Scan for the cell matching the given text and deliver its [x, y] coordinate at center. 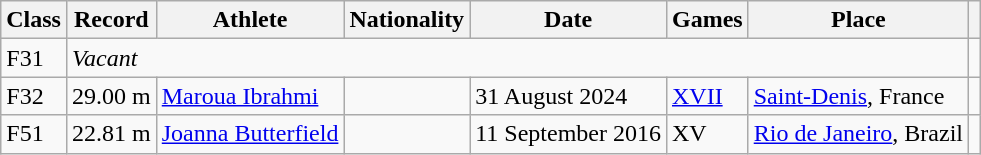
Class [34, 20]
F32 [34, 96]
Athlete [250, 20]
Record [111, 20]
11 September 2016 [568, 134]
XV [707, 134]
29.00 m [111, 96]
22.81 m [111, 134]
Date [568, 20]
Saint-Denis, France [858, 96]
Joanna Butterfield [250, 134]
F31 [34, 58]
Games [707, 20]
Place [858, 20]
F51 [34, 134]
31 August 2024 [568, 96]
Nationality [407, 20]
Rio de Janeiro, Brazil [858, 134]
XVII [707, 96]
Vacant [517, 58]
Maroua Ibrahmi [250, 96]
